Determine the [X, Y] coordinate at the center of the cell enclosing the given text.  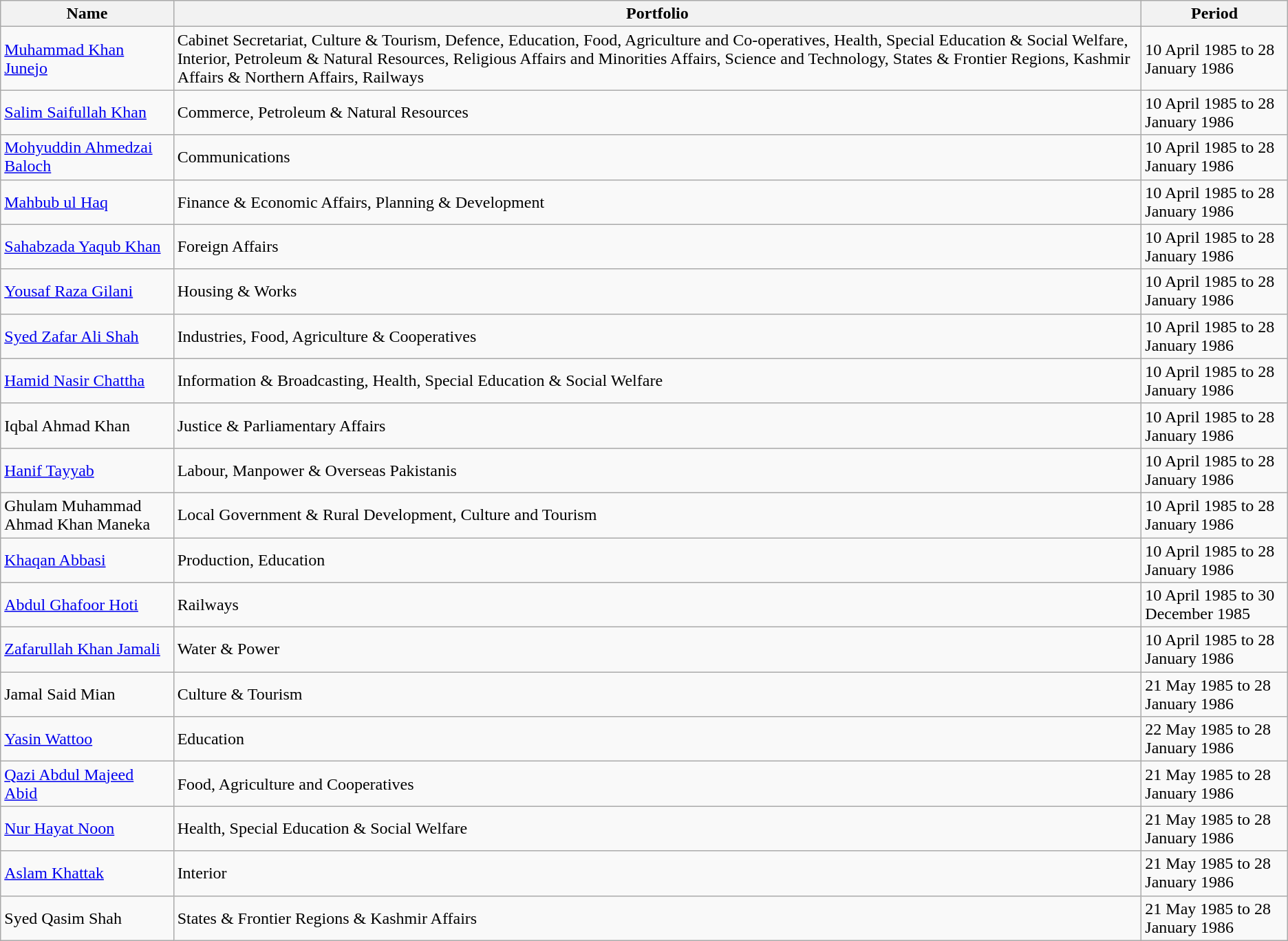
Information & Broadcasting, Health, Special Education & Social Welfare [658, 381]
Health, Special Education & Social Welfare [658, 828]
Muhammad Khan Junejo [87, 58]
Yasin Wattoo [87, 739]
Mahbub ul Haq [87, 202]
Local Government & Rural Development, Culture and Tourism [658, 515]
Ghulam Muhammad Ahmad Khan Maneka [87, 515]
Communications [658, 157]
Period [1214, 14]
Mohyuddin Ahmedzai Baloch [87, 157]
Jamal Said Mian [87, 695]
Production, Education [658, 560]
Justice & Parliamentary Affairs [658, 425]
10 April 1985 to 30 December 1985 [1214, 605]
Yousaf Raza Gilani [87, 292]
Labour, Manpower & Overseas Pakistanis [658, 470]
Salim Saifullah Khan [87, 113]
Portfolio [658, 14]
Hamid Nasir Chattha [87, 381]
Food, Agriculture and Cooperatives [658, 784]
Sahabzada Yaqub Khan [87, 246]
Interior [658, 874]
Aslam Khattak [87, 874]
States & Frontier Regions & Kashmir Affairs [658, 918]
22 May 1985 to 28 January 1986 [1214, 739]
Culture & Tourism [658, 695]
Zafarullah Khan Jamali [87, 649]
Foreign Affairs [658, 246]
Finance & Economic Affairs, Planning & Development [658, 202]
Commerce, Petroleum & Natural Resources [658, 113]
Railways [658, 605]
Housing & Works [658, 292]
Name [87, 14]
Industries, Food, Agriculture & Cooperatives [658, 336]
Education [658, 739]
Water & Power [658, 649]
Nur Hayat Noon [87, 828]
Abdul Ghafoor Hoti [87, 605]
Qazi Abdul Majeed Abid [87, 784]
Khaqan Abbasi [87, 560]
Hanif Tayyab [87, 470]
Syed Qasim Shah [87, 918]
Syed Zafar Ali Shah [87, 336]
Iqbal Ahmad Khan [87, 425]
